Provide the [x, y] coordinate of the cell's center where the given text is located.  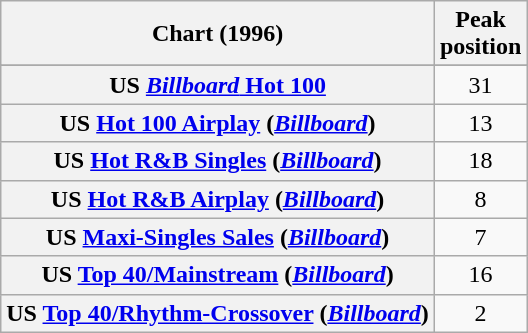
US Maxi-Singles Sales (Billboard) [218, 237]
US Billboard Hot 100 [218, 85]
13 [480, 123]
US Hot 100 Airplay (Billboard) [218, 123]
2 [480, 313]
8 [480, 199]
Chart (1996) [218, 34]
7 [480, 237]
31 [480, 85]
18 [480, 161]
Peak position [480, 34]
US Top 40/Rhythm-Crossover (Billboard) [218, 313]
US Top 40/Mainstream (Billboard) [218, 275]
16 [480, 275]
US Hot R&B Singles (Billboard) [218, 161]
US Hot R&B Airplay (Billboard) [218, 199]
